Return the (X, Y) coordinate for the center point of the cell that contains the specified text.  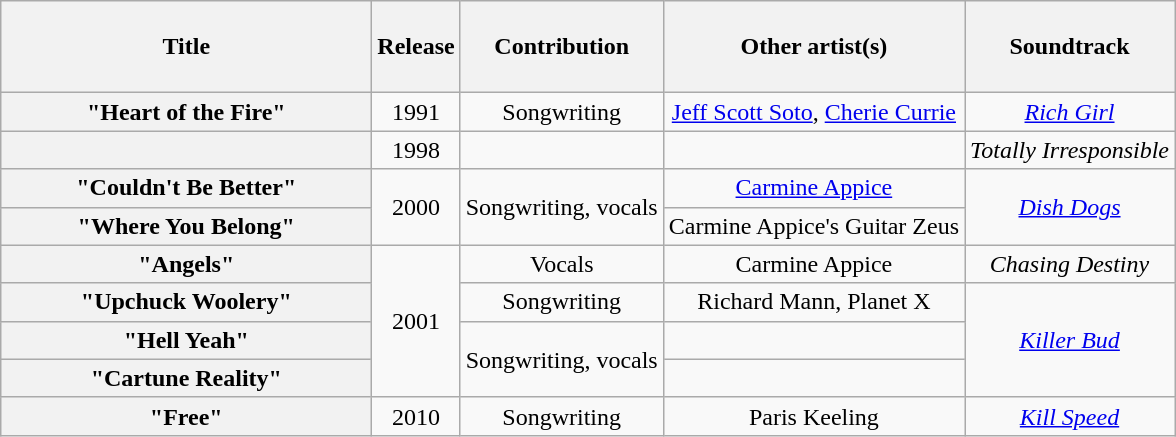
2000 (416, 207)
"Upchuck Woolery" (186, 302)
"Free" (186, 416)
Release (416, 47)
2001 (416, 321)
Soundtrack (1070, 47)
Kill Speed (1070, 416)
1998 (416, 150)
"Cartune Reality" (186, 378)
Totally Irresponsible (1070, 150)
Paris Keeling (814, 416)
"Heart of the Fire" (186, 112)
Jeff Scott Soto, Cherie Currie (814, 112)
Carmine Appice's Guitar Zeus (814, 226)
1991 (416, 112)
"Angels" (186, 264)
Rich Girl (1070, 112)
Chasing Destiny (1070, 264)
"Where You Belong" (186, 226)
Dish Dogs (1070, 207)
Killer Bud (1070, 340)
2010 (416, 416)
"Hell Yeah" (186, 340)
"Couldn't Be Better" (186, 188)
Contribution (562, 47)
Vocals (562, 264)
Other artist(s) (814, 47)
Richard Mann, Planet X (814, 302)
Title (186, 47)
